Search for the cell housing the specified text and yield its [X, Y] center coordinate. 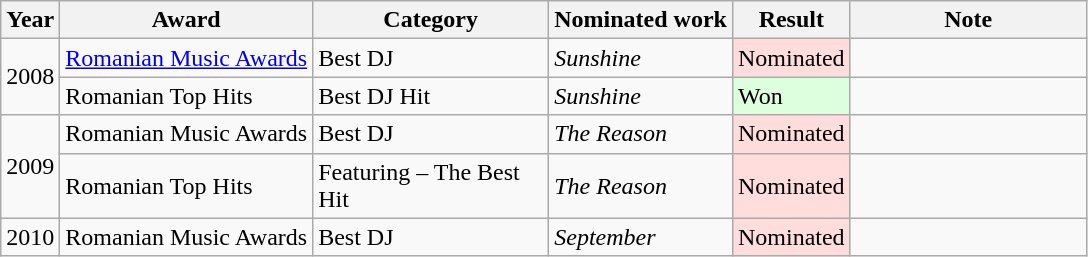
Nominated work [641, 20]
2008 [30, 77]
Won [791, 96]
Year [30, 20]
September [641, 237]
Category [431, 20]
Note [968, 20]
2010 [30, 237]
Featuring – The Best Hit [431, 186]
Result [791, 20]
Award [186, 20]
2009 [30, 166]
Best DJ Hit [431, 96]
